Provide the (x, y) coordinate of the cell's center where the given text is located.  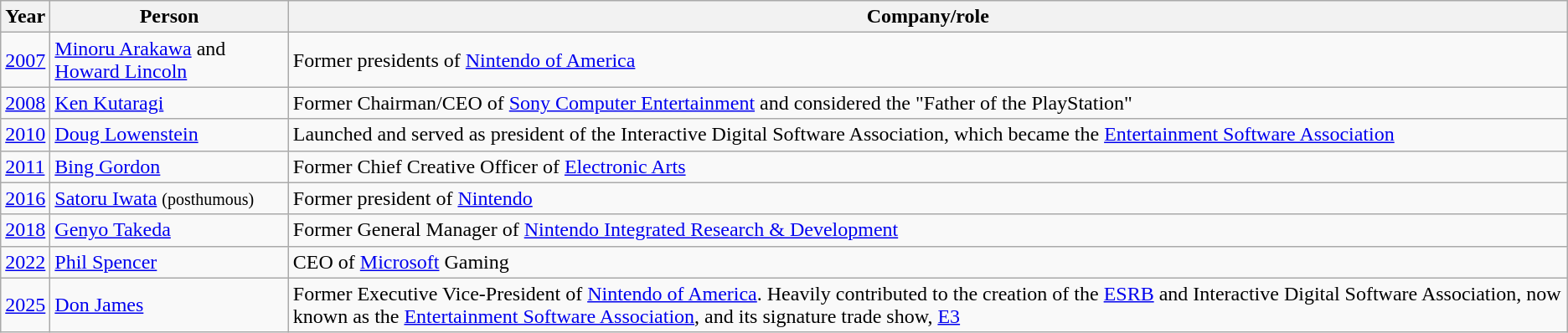
Former General Manager of Nintendo Integrated Research & Development (928, 230)
Genyo Takeda (169, 230)
Year (25, 17)
Doug Lowenstein (169, 135)
Former Chairman/CEO of Sony Computer Entertainment and considered the "Father of the PlayStation" (928, 103)
2018 (25, 230)
Launched and served as president of the Interactive Digital Software Association, which became the Entertainment Software Association (928, 135)
Satoru Iwata (posthumous) (169, 198)
2016 (25, 198)
Former Chief Creative Officer of Electronic Arts (928, 166)
2011 (25, 166)
Former presidents of Nintendo of America (928, 60)
Former president of Nintendo (928, 198)
Phil Spencer (169, 262)
CEO of Microsoft Gaming (928, 262)
Minoru Arakawa and Howard Lincoln (169, 60)
2010 (25, 135)
2007 (25, 60)
Company/role (928, 17)
Bing Gordon (169, 166)
Don James (169, 305)
2022 (25, 262)
2025 (25, 305)
Ken Kutaragi (169, 103)
2008 (25, 103)
Person (169, 17)
